Capture the cell that displays the provided text and extract its (X, Y) central coordinate. 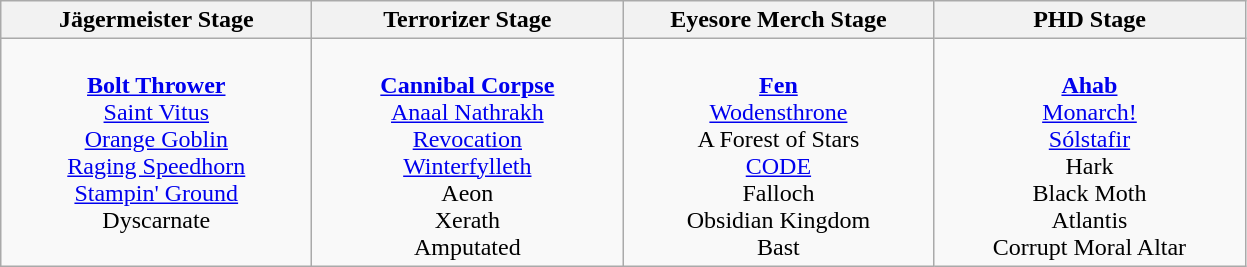
Ahab Monarch! Sólstafir Hark Black Moth Atlantis Corrupt Moral Altar (1090, 152)
Fen Wodensthrone A Forest of Stars CODE Falloch Obsidian Kingdom Bast (778, 152)
Bolt Thrower Saint Vitus Orange Goblin Raging Speedhorn Stampin' Ground Dyscarnate (156, 152)
PHD Stage (1090, 20)
Eyesore Merch Stage (778, 20)
Jägermeister Stage (156, 20)
Cannibal Corpse Anaal Nathrakh Revocation Winterfylleth Aeon Xerath Amputated (468, 152)
Terrorizer Stage (468, 20)
